Locate the cell with the specified text and output its (X, Y) center coordinate. 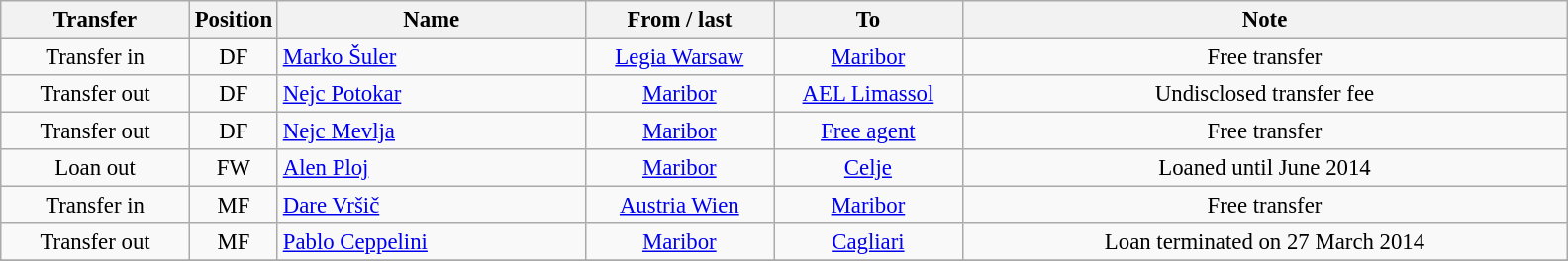
AEL Limassol (869, 94)
Free agent (869, 131)
Nejc Potokar (432, 94)
Nejc Mevlja (432, 131)
Note (1265, 20)
Loaned until June 2014 (1265, 168)
Loan out (95, 168)
Pablo Ceppelini (432, 242)
FW (234, 168)
From / last (679, 20)
Celje (869, 168)
Loan terminated on 27 March 2014 (1265, 242)
Cagliari (869, 242)
Austria Wien (679, 206)
Position (234, 20)
Dare Vršič (432, 206)
Marko Šuler (432, 57)
Transfer (95, 20)
Undisclosed transfer fee (1265, 94)
To (869, 20)
Legia Warsaw (679, 57)
Alen Ploj (432, 168)
Name (432, 20)
